Find where the given text appears and provide that cell's center as [X, Y] coordinate. 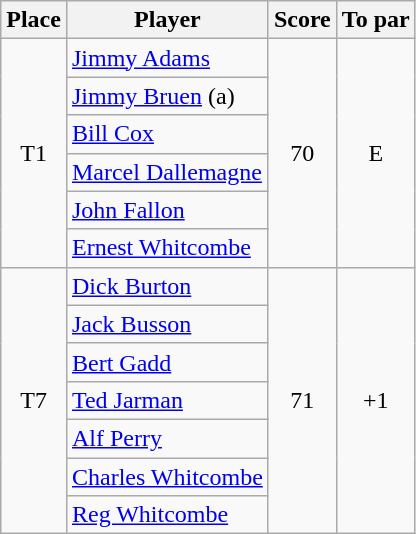
Score [302, 20]
Jimmy Adams [167, 58]
+1 [376, 400]
Marcel Dallemagne [167, 172]
To par [376, 20]
E [376, 153]
John Fallon [167, 210]
Bert Gadd [167, 362]
Alf Perry [167, 438]
Ted Jarman [167, 400]
71 [302, 400]
Charles Whitcombe [167, 477]
Place [34, 20]
T1 [34, 153]
Dick Burton [167, 286]
Reg Whitcombe [167, 515]
Ernest Whitcombe [167, 248]
70 [302, 153]
Jimmy Bruen (a) [167, 96]
T7 [34, 400]
Jack Busson [167, 324]
Bill Cox [167, 134]
Player [167, 20]
